Capture the cell that displays the provided text and extract its (X, Y) central coordinate. 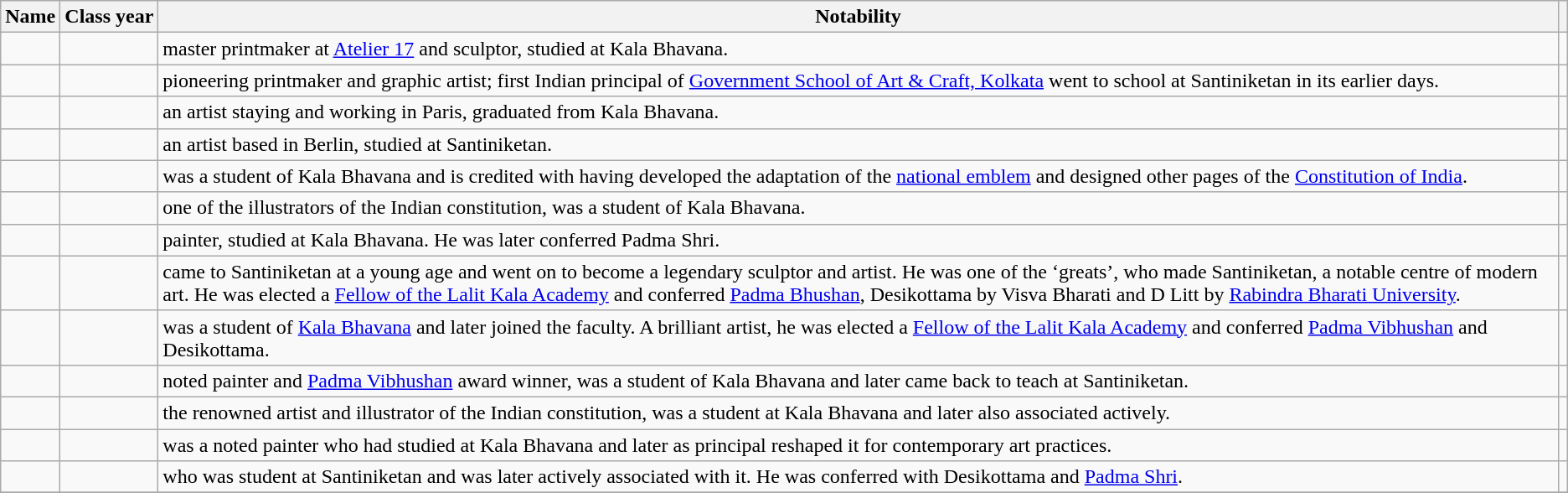
master printmaker at Atelier 17 and sculptor, studied at Kala Bhavana. (858, 49)
Notability (858, 17)
Name (30, 17)
noted painter and Padma Vibhushan award winner, was a student of Kala Bhavana and later came back to teach at Santiniketan. (858, 381)
one of the illustrators of the Indian constitution, was a student of Kala Bhavana. (858, 208)
an artist based in Berlin, studied at Santiniketan. (858, 144)
was a noted painter who had studied at Kala Bhavana and later as principal reshaped it for contemporary art practices. (858, 445)
who was student at Santiniketan and was later actively associated with it. He was conferred with Desikottama and Padma Shri. (858, 477)
painter, studied at Kala Bhavana. He was later conferred Padma Shri. (858, 240)
an artist staying and working in Paris, graduated from Kala Bhavana. (858, 112)
the renowned artist and illustrator of the Indian constitution, was a student at Kala Bhavana and later also associated actively. (858, 413)
Class year (109, 17)
